Scan for the cell matching the given text and deliver its (X, Y) coordinate at center. 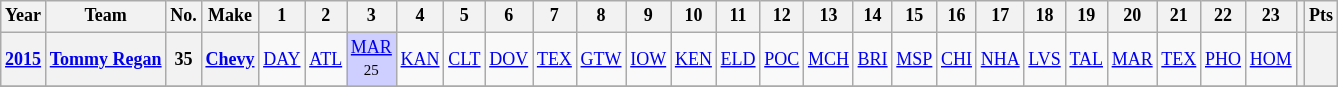
MCH (829, 59)
BRI (872, 59)
TAL (1086, 59)
DOV (509, 59)
GTW (601, 59)
No. (184, 16)
10 (694, 16)
KAN (420, 59)
4 (420, 16)
ELD (738, 59)
5 (464, 16)
12 (782, 16)
2 (326, 16)
CHI (957, 59)
1 (282, 16)
11 (738, 16)
MSP (914, 59)
MAR25 (371, 59)
16 (957, 16)
PHO (1224, 59)
23 (1270, 16)
15 (914, 16)
DAY (282, 59)
13 (829, 16)
Year (24, 16)
MAR (1132, 59)
20 (1132, 16)
POC (782, 59)
9 (648, 16)
Team (106, 16)
IOW (648, 59)
21 (1179, 16)
19 (1086, 16)
CLT (464, 59)
Make (230, 16)
HOM (1270, 59)
ATL (326, 59)
2015 (24, 59)
Pts (1322, 16)
Tommy Regan (106, 59)
35 (184, 59)
3 (371, 16)
LVS (1044, 59)
Chevy (230, 59)
14 (872, 16)
KEN (694, 59)
17 (1000, 16)
NHA (1000, 59)
22 (1224, 16)
7 (555, 16)
8 (601, 16)
6 (509, 16)
18 (1044, 16)
